Detect which cell encompasses the target text, then output its (X, Y) center coordinate. 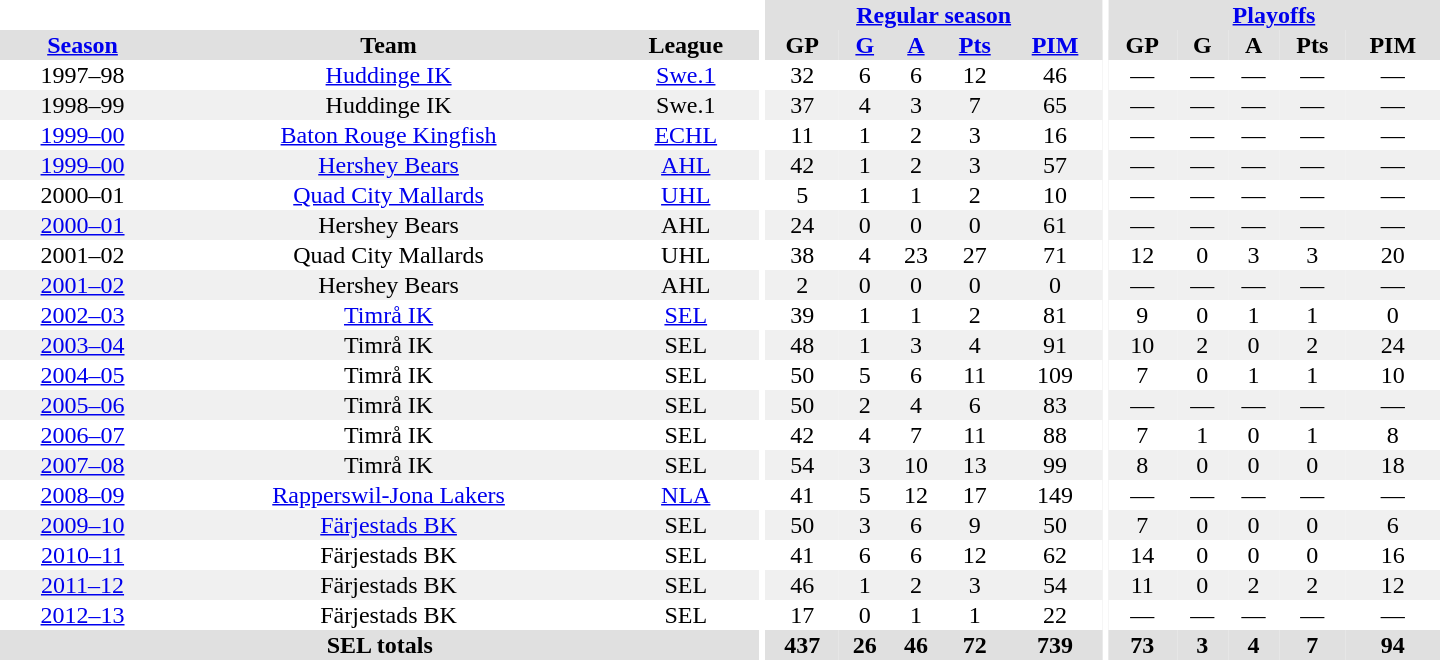
2008–09 (82, 495)
2002–03 (82, 315)
73 (1142, 645)
81 (1055, 315)
99 (1055, 465)
62 (1055, 555)
20 (1393, 255)
Season (82, 45)
71 (1055, 255)
32 (802, 75)
27 (975, 255)
Regular season (934, 15)
91 (1055, 345)
83 (1055, 405)
2006–07 (82, 435)
2009–10 (82, 525)
109 (1055, 375)
1998–99 (82, 105)
NLA (686, 495)
149 (1055, 495)
94 (1393, 645)
88 (1055, 435)
2012–13 (82, 615)
437 (802, 645)
Team (388, 45)
48 (802, 345)
2007–08 (82, 465)
League (686, 45)
65 (1055, 105)
1997–98 (82, 75)
23 (916, 255)
18 (1393, 465)
61 (1055, 225)
57 (1055, 165)
SEL totals (380, 645)
2010–11 (82, 555)
72 (975, 645)
14 (1142, 555)
Rapperswil-Jona Lakers (388, 495)
Playoffs (1274, 15)
38 (802, 255)
2005–06 (82, 405)
ECHL (686, 135)
26 (864, 645)
739 (1055, 645)
13 (975, 465)
37 (802, 105)
Baton Rouge Kingfish (388, 135)
2011–12 (82, 585)
2003–04 (82, 345)
2004–05 (82, 375)
39 (802, 315)
22 (1055, 615)
